Capture the cell that displays the provided text and extract its [x, y] central coordinate. 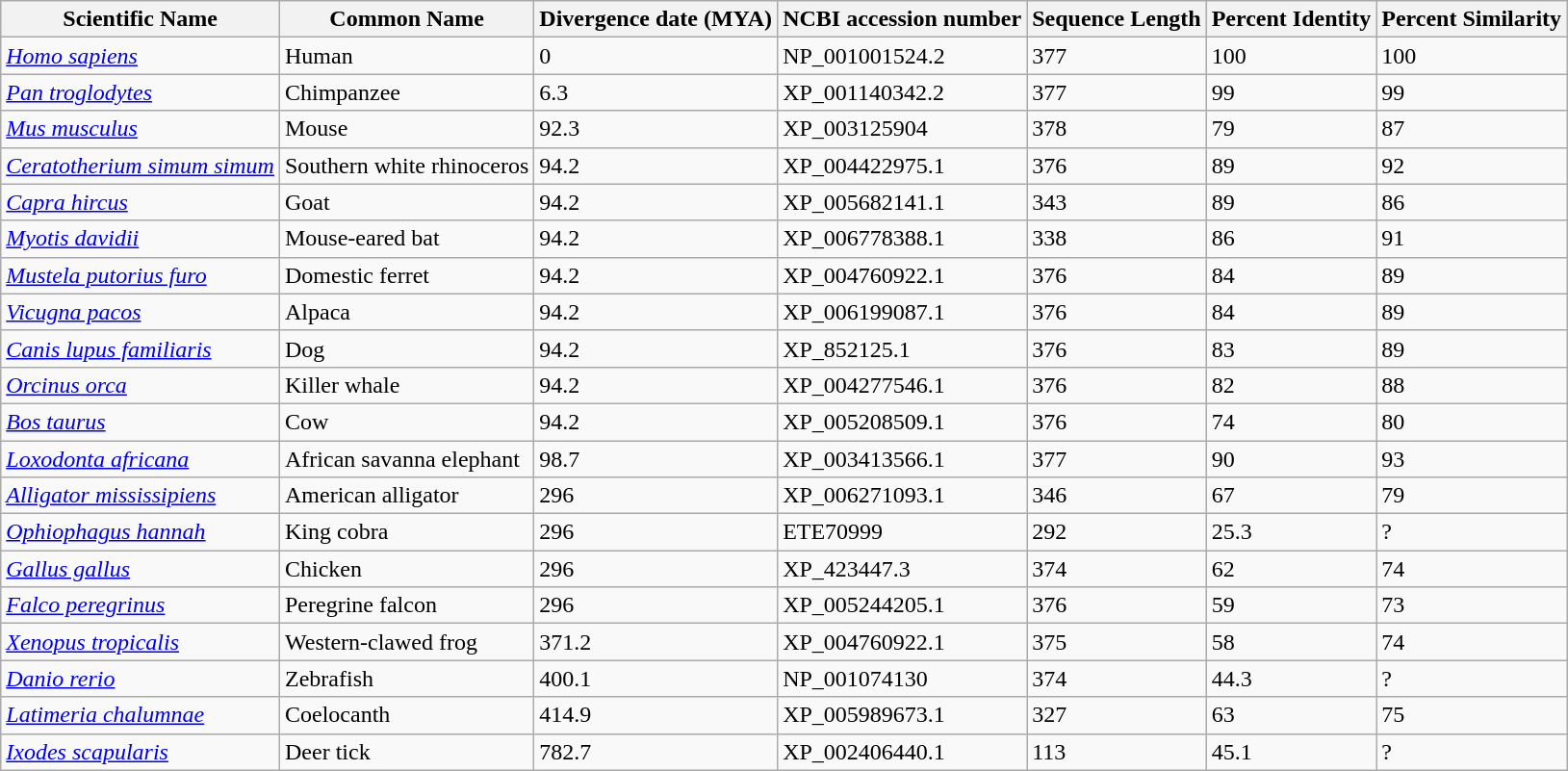
414.9 [656, 715]
XP_003413566.1 [903, 459]
Killer whale [406, 385]
Goat [406, 202]
Ceratotherium simum simum [141, 166]
338 [1117, 239]
Falco peregrinus [141, 605]
44.3 [1292, 679]
Peregrine falcon [406, 605]
375 [1117, 642]
67 [1292, 496]
63 [1292, 715]
African savanna elephant [406, 459]
75 [1472, 715]
Chicken [406, 569]
XP_005208509.1 [903, 422]
Canis lupus familiaris [141, 348]
Mustela putorius furo [141, 275]
90 [1292, 459]
Pan troglodytes [141, 92]
83 [1292, 348]
Domestic ferret [406, 275]
XP_005244205.1 [903, 605]
Capra hircus [141, 202]
92 [1472, 166]
Alpaca [406, 312]
82 [1292, 385]
Danio rerio [141, 679]
XP_004277546.1 [903, 385]
Southern white rhinoceros [406, 166]
NP_001074130 [903, 679]
Sequence Length [1117, 19]
Alligator mississipiens [141, 496]
113 [1117, 752]
73 [1472, 605]
Homo sapiens [141, 56]
XP_006271093.1 [903, 496]
Percent Identity [1292, 19]
Mus musculus [141, 129]
45.1 [1292, 752]
Western-clawed frog [406, 642]
XP_006778388.1 [903, 239]
Vicugna pacos [141, 312]
Loxodonta africana [141, 459]
Percent Similarity [1472, 19]
NCBI accession number [903, 19]
25.3 [1292, 532]
Gallus gallus [141, 569]
92.3 [656, 129]
Ixodes scapularis [141, 752]
XP_003125904 [903, 129]
93 [1472, 459]
XP_005682141.1 [903, 202]
327 [1117, 715]
Common Name [406, 19]
62 [1292, 569]
Chimpanzee [406, 92]
Cow [406, 422]
Latimeria chalumnae [141, 715]
0 [656, 56]
Xenopus tropicalis [141, 642]
XP_001140342.2 [903, 92]
782.7 [656, 752]
Coelocanth [406, 715]
378 [1117, 129]
Dog [406, 348]
292 [1117, 532]
371.2 [656, 642]
Divergence date (MYA) [656, 19]
King cobra [406, 532]
87 [1472, 129]
Deer tick [406, 752]
6.3 [656, 92]
98.7 [656, 459]
XP_423447.3 [903, 569]
Orcinus orca [141, 385]
88 [1472, 385]
XP_006199087.1 [903, 312]
ETE70999 [903, 532]
80 [1472, 422]
Scientific Name [141, 19]
XP_002406440.1 [903, 752]
American alligator [406, 496]
Mouse [406, 129]
59 [1292, 605]
Bos taurus [141, 422]
Myotis davidii [141, 239]
Mouse-eared bat [406, 239]
Zebrafish [406, 679]
91 [1472, 239]
Ophiophagus hannah [141, 532]
XP_852125.1 [903, 348]
XP_004422975.1 [903, 166]
400.1 [656, 679]
XP_005989673.1 [903, 715]
NP_001001524.2 [903, 56]
Human [406, 56]
343 [1117, 202]
346 [1117, 496]
58 [1292, 642]
